Identify which cell holds the provided text, then report its (x, y) central coordinate. 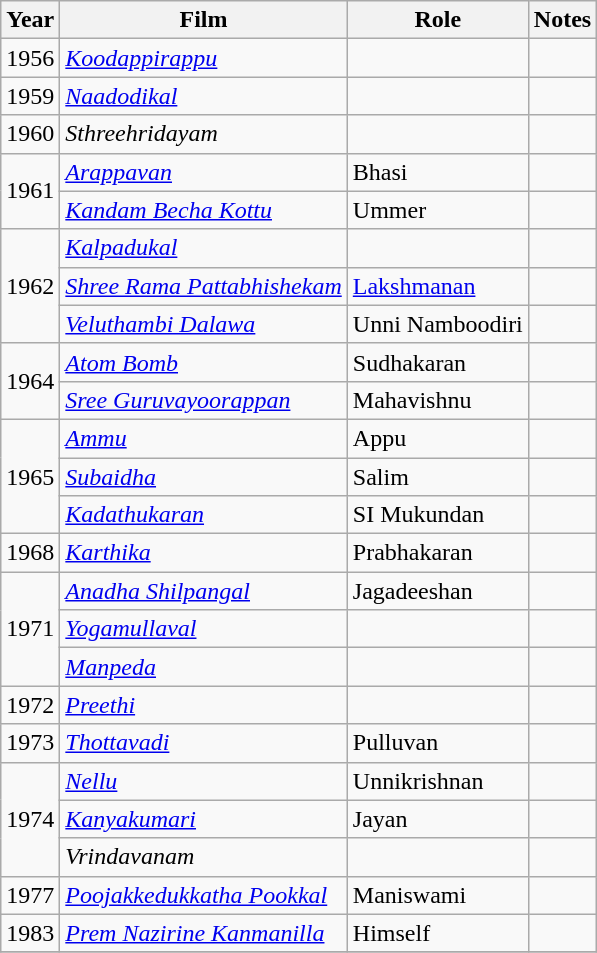
1971 (30, 629)
1965 (30, 476)
Ammu (204, 438)
Anadha Shilpangal (204, 591)
Mahavishnu (438, 400)
Kadathukaran (204, 515)
Appu (438, 438)
Unni Namboodiri (438, 324)
Maniswami (438, 895)
Atom Bomb (204, 362)
Vrindavanam (204, 857)
Year (30, 20)
Film (204, 20)
SI Mukundan (438, 515)
Bhasi (438, 172)
Kandam Becha Kottu (204, 210)
1977 (30, 895)
Pulluvan (438, 743)
Unnikrishnan (438, 781)
Himself (438, 933)
1983 (30, 933)
Poojakkedukkatha Pookkal (204, 895)
Karthika (204, 553)
1972 (30, 705)
Jayan (438, 819)
1974 (30, 819)
Notes (562, 20)
1960 (30, 134)
Jagadeeshan (438, 591)
1961 (30, 191)
Manpeda (204, 667)
Yogamullaval (204, 629)
Subaidha (204, 477)
Lakshmanan (438, 286)
Prem Nazirine Kanmanilla (204, 933)
Thottavadi (204, 743)
Ummer (438, 210)
Role (438, 20)
Arappavan (204, 172)
Prabhakaran (438, 553)
Koodappirappu (204, 58)
Naadodikal (204, 96)
Sudhakaran (438, 362)
1968 (30, 553)
Sree Guruvayoorappan (204, 400)
1964 (30, 381)
Salim (438, 477)
Kalpadukal (204, 248)
Shree Rama Pattabhishekam (204, 286)
Nellu (204, 781)
1973 (30, 743)
Veluthambi Dalawa (204, 324)
1956 (30, 58)
Preethi (204, 705)
1959 (30, 96)
Sthreehridayam (204, 134)
1962 (30, 286)
Kanyakumari (204, 819)
